Return the (X, Y) coordinate for the center point of the cell that contains the specified text.  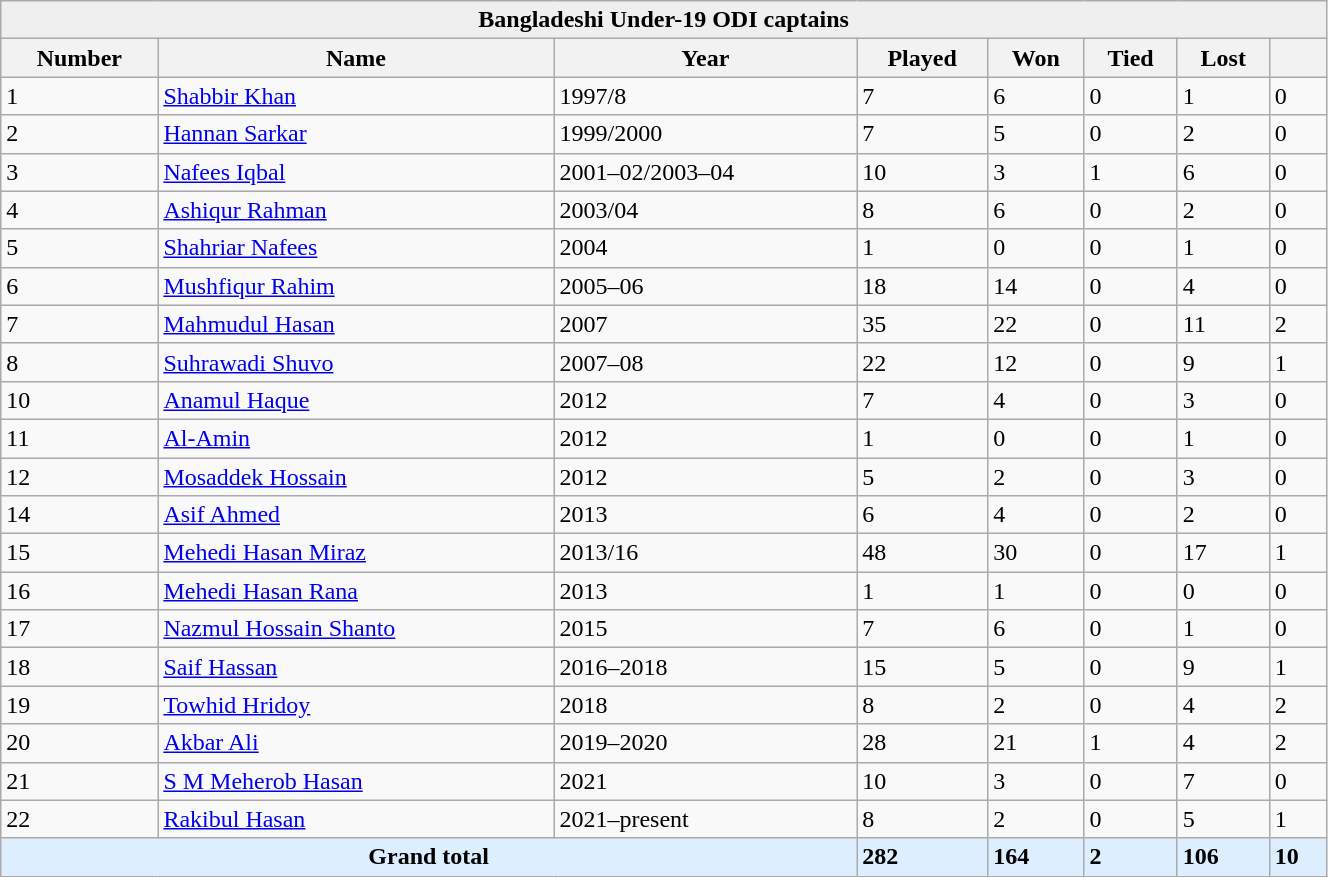
20 (80, 743)
19 (80, 705)
Shabbir Khan (356, 96)
2019–2020 (706, 743)
164 (1036, 857)
S M Meherob Hasan (356, 781)
2015 (706, 629)
Played (922, 58)
Grand total (429, 857)
Mosaddek Hossain (356, 477)
Nazmul Hossain Shanto (356, 629)
Rakibul Hasan (356, 819)
Ashiqur Rahman (356, 210)
2018 (706, 705)
35 (922, 324)
Number (80, 58)
Tied (1130, 58)
30 (1036, 553)
2007–08 (706, 362)
Name (356, 58)
Bangladeshi Under-19 ODI captains (664, 20)
1999/2000 (706, 134)
28 (922, 743)
Al-Amin (356, 438)
Mahmudul Hasan (356, 324)
Won (1036, 58)
16 (80, 591)
Asif Ahmed (356, 515)
2001–02/2003–04 (706, 172)
2021 (706, 781)
2007 (706, 324)
2016–2018 (706, 667)
Lost (1223, 58)
2004 (706, 248)
106 (1223, 857)
2003/04 (706, 210)
2013/16 (706, 553)
Suhrawadi Shuvo (356, 362)
Akbar Ali (356, 743)
48 (922, 553)
Mehedi Hasan Rana (356, 591)
Saif Hassan (356, 667)
Shahriar Nafees (356, 248)
Mushfiqur Rahim (356, 286)
2005–06 (706, 286)
Nafees Iqbal (356, 172)
2021–present (706, 819)
Mehedi Hasan Miraz (356, 553)
Hannan Sarkar (356, 134)
Year (706, 58)
1997/8 (706, 96)
282 (922, 857)
Towhid Hridoy (356, 705)
Anamul Haque (356, 400)
